Return [x, y] of the center of cell containing provided text 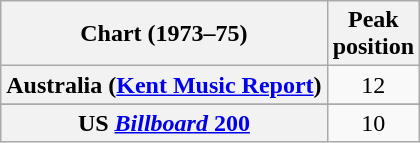
Chart (1973–75) [164, 34]
Australia (Kent Music Report) [164, 85]
12 [373, 85]
Peakposition [373, 34]
10 [373, 123]
US Billboard 200 [164, 123]
